Return the (x, y) coordinate for the center point of the cell that contains the specified text.  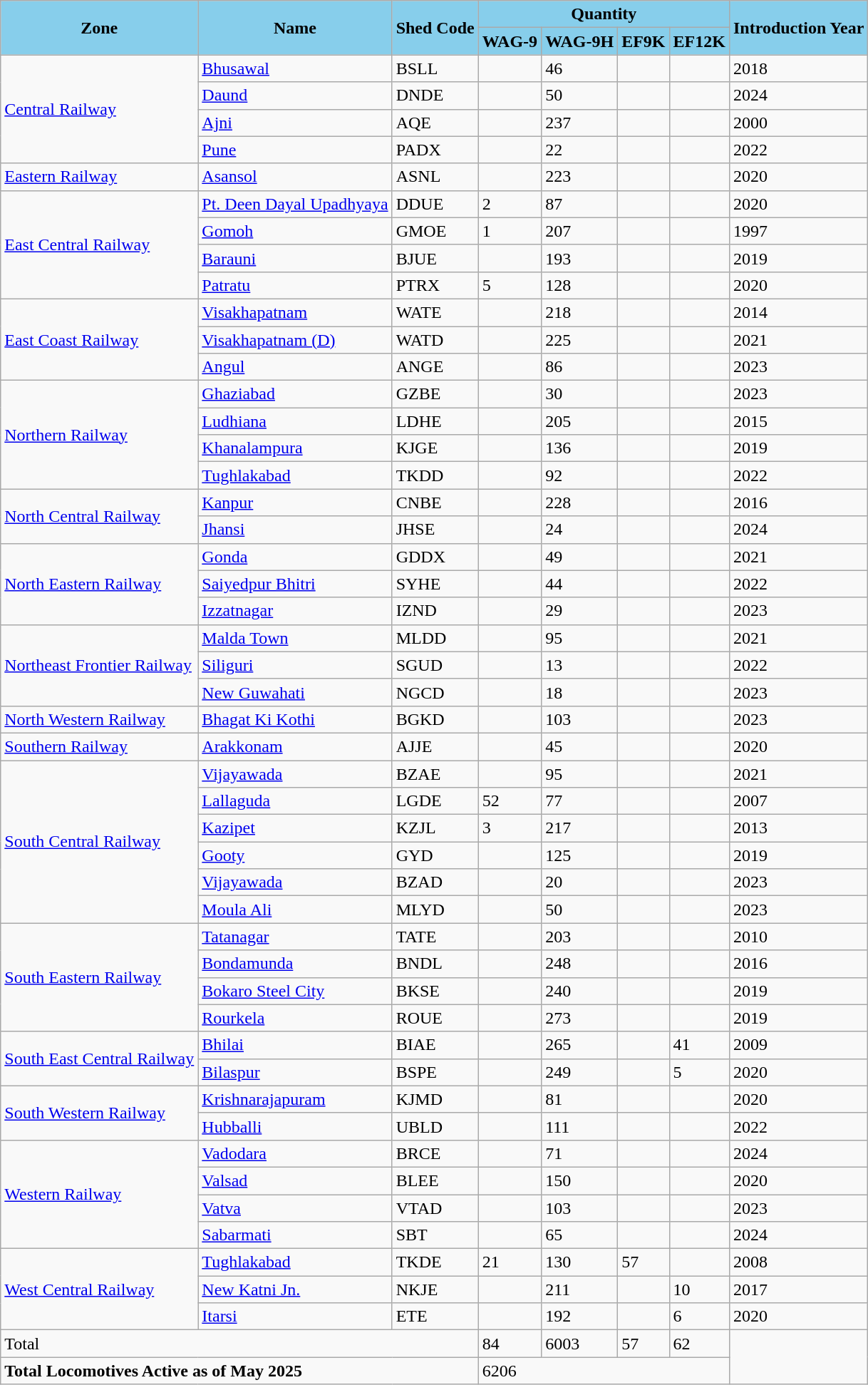
North Eastern Railway (100, 584)
TATE (435, 937)
125 (580, 855)
North Central Railway (100, 516)
KJGE (435, 448)
Ludhiana (295, 421)
265 (580, 1045)
45 (580, 746)
193 (580, 258)
Khanalampura (295, 448)
6 (699, 1317)
SBT (435, 1235)
Valsad (295, 1180)
Northeast Frontier Railway (100, 665)
BIAE (435, 1045)
Total Locomotives Active as of May 2025 (239, 1371)
Northern Railway (100, 435)
2014 (798, 312)
Visakhapatnam (D) (295, 340)
62 (699, 1344)
CNBE (435, 503)
Shed Code (435, 28)
2015 (798, 421)
77 (580, 801)
1 (510, 231)
West Central Railway (100, 1289)
Daund (295, 96)
Izzatnagar (295, 611)
Rourkela (295, 1018)
BSPE (435, 1072)
41 (699, 1045)
249 (580, 1072)
EF12K (699, 41)
223 (580, 177)
Barauni (295, 258)
Vadodara (295, 1153)
AJJE (435, 746)
Kazipet (295, 828)
BLEE (435, 1180)
East Central Railway (100, 244)
20 (580, 882)
ANGE (435, 367)
87 (580, 204)
EF9K (644, 41)
2013 (798, 828)
Patratu (295, 285)
Southern Railway (100, 746)
Name (295, 28)
2007 (798, 801)
Western Railway (100, 1194)
13 (580, 665)
49 (580, 557)
GYD (435, 855)
2017 (798, 1289)
273 (580, 1018)
NGCD (435, 692)
BKSE (435, 991)
2009 (798, 1045)
128 (580, 285)
228 (580, 503)
Introduction Year (798, 28)
LGDE (435, 801)
MLYD (435, 910)
30 (580, 394)
East Coast Railway (100, 339)
Tatanagar (295, 937)
Jhansi (295, 530)
MLDD (435, 638)
2 (510, 204)
VTAD (435, 1208)
Bilaspur (295, 1072)
WATD (435, 340)
21 (510, 1262)
136 (580, 448)
Itarsi (295, 1317)
ROUE (435, 1018)
18 (580, 692)
South Eastern Railway (100, 977)
Vatva (295, 1208)
81 (580, 1099)
NKJE (435, 1289)
PADX (435, 150)
Gomoh (295, 231)
71 (580, 1153)
29 (580, 611)
KZJL (435, 828)
LDHE (435, 421)
Bondamunda (295, 964)
240 (580, 991)
3 (510, 828)
6206 (604, 1371)
IZND (435, 611)
Ghaziabad (295, 394)
Central Railway (100, 109)
44 (580, 584)
SYHE (435, 584)
Angul (295, 367)
Malda Town (295, 638)
GMOE (435, 231)
New Guwahati (295, 692)
Saiyedpur Bhitri (295, 584)
GDDX (435, 557)
AQE (435, 123)
WAG-9H (580, 41)
Quantity (604, 14)
203 (580, 937)
BGKD (435, 719)
Gooty (295, 855)
Bhagat Ki Kothi (295, 719)
218 (580, 312)
2018 (798, 68)
Ajni (295, 123)
JHSE (435, 530)
TKDD (435, 475)
Total (239, 1344)
WAG-9 (510, 41)
52 (510, 801)
Pt. Deen Dayal Upadhyaya (295, 204)
South East Central Railway (100, 1059)
Zone (100, 28)
46 (580, 68)
Krishnarajapuram (295, 1099)
211 (580, 1289)
KJMD (435, 1099)
Bhilai (295, 1045)
UBLD (435, 1126)
Sabarmati (295, 1235)
Siliguri (295, 665)
237 (580, 123)
192 (580, 1317)
92 (580, 475)
Kanpur (295, 503)
1997 (798, 231)
207 (580, 231)
North Western Railway (100, 719)
65 (580, 1235)
Moula Ali (295, 910)
TKDE (435, 1262)
2010 (798, 937)
22 (580, 150)
ETE (435, 1317)
BRCE (435, 1153)
Bokaro Steel City (295, 991)
217 (580, 828)
Eastern Railway (100, 177)
BZAD (435, 882)
PTRX (435, 285)
24 (580, 530)
2008 (798, 1262)
Pune (295, 150)
248 (580, 964)
84 (510, 1344)
BZAE (435, 773)
WATE (435, 312)
Gonda (295, 557)
GZBE (435, 394)
DDUE (435, 204)
111 (580, 1126)
2000 (798, 123)
Arakkonam (295, 746)
New Katni Jn. (295, 1289)
BSLL (435, 68)
130 (580, 1262)
Visakhapatnam (295, 312)
South Central Railway (100, 841)
Bhusawal (295, 68)
205 (580, 421)
BNDL (435, 964)
South Western Railway (100, 1113)
86 (580, 367)
6003 (580, 1344)
Hubballi (295, 1126)
Lallaguda (295, 801)
10 (699, 1289)
ASNL (435, 177)
DNDE (435, 96)
225 (580, 340)
Asansol (295, 177)
BJUE (435, 258)
150 (580, 1180)
SGUD (435, 665)
